Pinpoint the cell where the given text exists, returning its (x, y) midpoint coordinate. 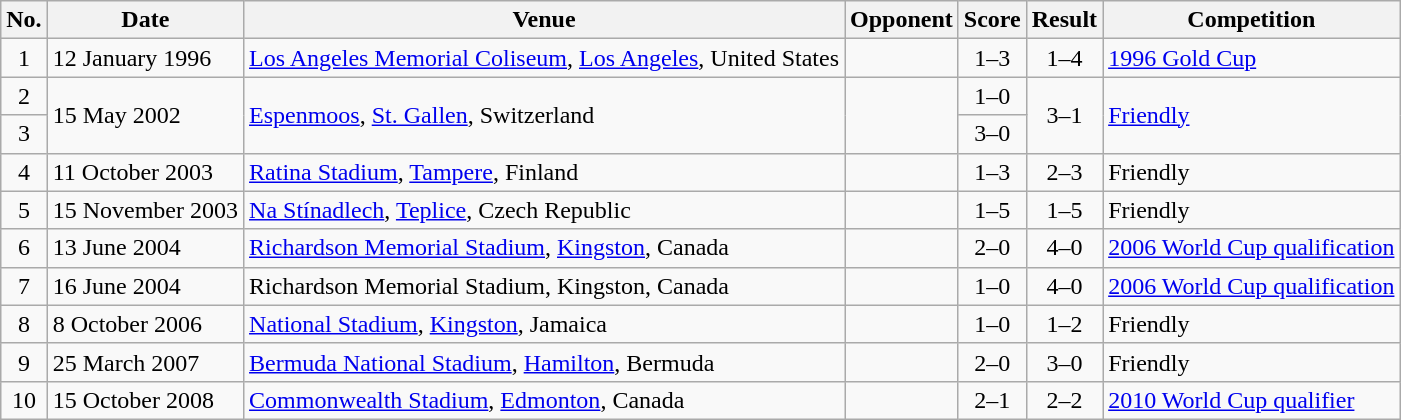
Ratina Stadium, Tampere, Finland (544, 172)
4 (24, 172)
2 (24, 96)
2–3 (1064, 172)
Espenmoos, St. Gallen, Switzerland (544, 115)
12 January 1996 (145, 58)
No. (24, 20)
15 May 2002 (145, 115)
Los Angeles Memorial Coliseum, Los Angeles, United States (544, 58)
7 (24, 286)
Date (145, 20)
1996 Gold Cup (1252, 58)
25 March 2007 (145, 362)
13 June 2004 (145, 248)
Result (1064, 20)
3 (24, 134)
2–2 (1064, 400)
8 October 2006 (145, 324)
Na Stínadlech, Teplice, Czech Republic (544, 210)
National Stadium, Kingston, Jamaica (544, 324)
Venue (544, 20)
1–4 (1064, 58)
10 (24, 400)
15 November 2003 (145, 210)
11 October 2003 (145, 172)
15 October 2008 (145, 400)
9 (24, 362)
2010 World Cup qualifier (1252, 400)
3–1 (1064, 115)
1–2 (1064, 324)
Bermuda National Stadium, Hamilton, Bermuda (544, 362)
Commonwealth Stadium, Edmonton, Canada (544, 400)
1 (24, 58)
5 (24, 210)
Score (992, 20)
Opponent (902, 20)
Competition (1252, 20)
2–1 (992, 400)
8 (24, 324)
6 (24, 248)
16 June 2004 (145, 286)
